Detect which cell encompasses the target text, then output its (X, Y) center coordinate. 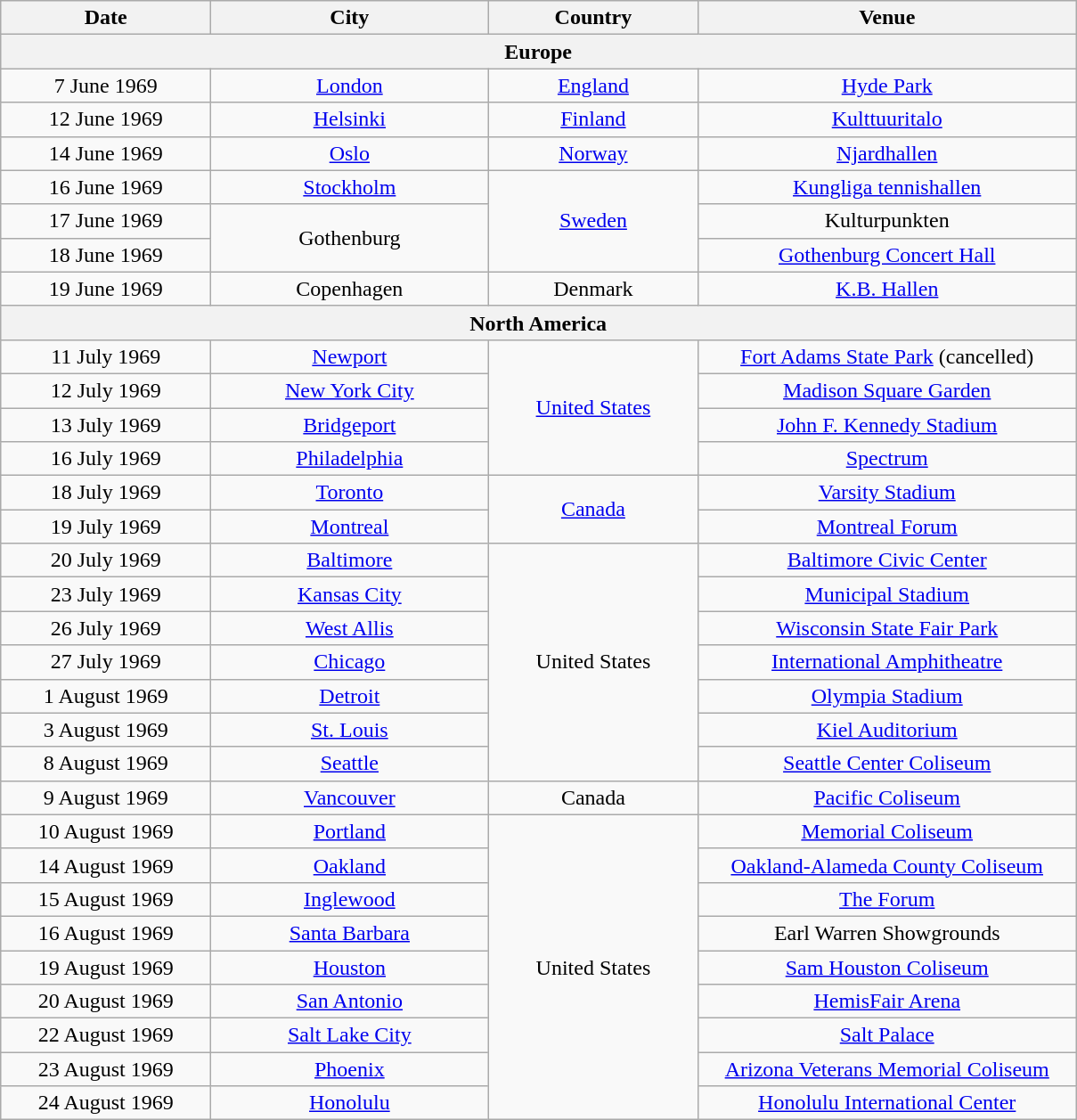
12 June 1969 (106, 119)
Salt Lake City (349, 1035)
12 July 1969 (106, 390)
North America (538, 323)
23 July 1969 (106, 594)
18 June 1969 (106, 255)
Bridgeport (349, 425)
10 August 1969 (106, 831)
15 August 1969 (106, 899)
3 August 1969 (106, 730)
23 August 1969 (106, 1069)
26 July 1969 (106, 628)
Copenhagen (349, 289)
Salt Palace (887, 1035)
Country (593, 18)
Norway (593, 153)
Montreal Forum (887, 527)
Olympia Stadium (887, 696)
London (349, 86)
19 June 1969 (106, 289)
Hyde Park (887, 86)
Kiel Auditorium (887, 730)
Newport (349, 356)
16 June 1969 (106, 187)
Finland (593, 119)
Helsinki (349, 119)
K.B. Hallen (887, 289)
Fort Adams State Park (cancelled) (887, 356)
Date (106, 18)
HemisFair Arena (887, 1001)
Honolulu International Center (887, 1103)
Honolulu (349, 1103)
International Amphitheatre (887, 662)
9 August 1969 (106, 797)
7 June 1969 (106, 86)
Baltimore Civic Center (887, 560)
Oakland-Alameda County Coliseum (887, 865)
Sam Houston Coliseum (887, 967)
Gothenburg (349, 238)
22 August 1969 (106, 1035)
Municipal Stadium (887, 594)
John F. Kennedy Stadium (887, 425)
Sweden (593, 221)
24 August 1969 (106, 1103)
Vancouver (349, 797)
Madison Square Garden (887, 390)
Kulttuuritalo (887, 119)
Earl Warren Showgrounds (887, 933)
Njardhallen (887, 153)
Stockholm (349, 187)
Venue (887, 18)
Oakland (349, 865)
16 August 1969 (106, 933)
19 August 1969 (106, 967)
The Forum (887, 899)
1 August 1969 (106, 696)
Varsity Stadium (887, 493)
16 July 1969 (106, 459)
Chicago (349, 662)
Detroit (349, 696)
Spectrum (887, 459)
Baltimore (349, 560)
Portland (349, 831)
Oslo (349, 153)
14 August 1969 (106, 865)
Europe (538, 52)
Memorial Coliseum (887, 831)
Santa Barbara (349, 933)
Gothenburg Concert Hall (887, 255)
8 August 1969 (106, 764)
City (349, 18)
New York City (349, 390)
19 July 1969 (106, 527)
San Antonio (349, 1001)
Toronto (349, 493)
Seattle Center Coliseum (887, 764)
11 July 1969 (106, 356)
14 June 1969 (106, 153)
England (593, 86)
Phoenix (349, 1069)
20 July 1969 (106, 560)
Arizona Veterans Memorial Coliseum (887, 1069)
Denmark (593, 289)
West Allis (349, 628)
18 July 1969 (106, 493)
27 July 1969 (106, 662)
Houston (349, 967)
Montreal (349, 527)
17 June 1969 (106, 221)
Kulturpunkten (887, 221)
Kansas City (349, 594)
13 July 1969 (106, 425)
Seattle (349, 764)
Wisconsin State Fair Park (887, 628)
Pacific Coliseum (887, 797)
Inglewood (349, 899)
Kungliga tennishallen (887, 187)
St. Louis (349, 730)
Philadelphia (349, 459)
20 August 1969 (106, 1001)
